Detect which cell encompasses the target text, then output its [X, Y] center coordinate. 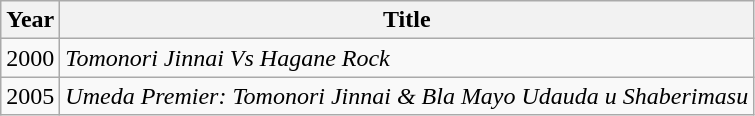
Year [30, 20]
Title [407, 20]
Tomonori Jinnai Vs Hagane Rock [407, 58]
2005 [30, 96]
Umeda Premier: Tomonori Jinnai & Bla Mayo Udauda u Shaberimasu [407, 96]
2000 [30, 58]
